Return the [X, Y] coordinate for the center point of the cell that contains the specified text.  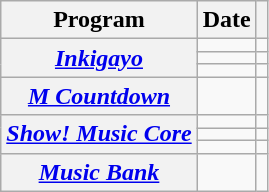
Show! Music Core [99, 134]
M Countdown [99, 96]
Program [99, 20]
Date [226, 20]
Music Bank [99, 172]
Inkigayo [99, 58]
